Find where the given text appears and provide that cell's center as (X, Y) coordinate. 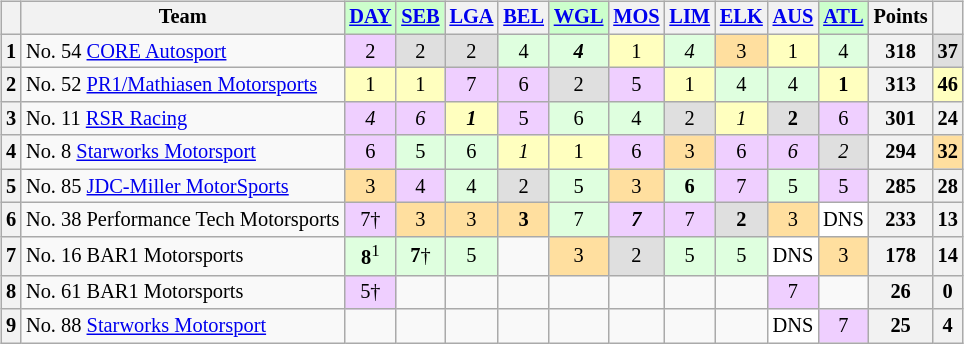
5† (370, 292)
46 (948, 85)
285 (901, 186)
LIM (689, 18)
9 (11, 326)
32 (948, 152)
Team (182, 18)
13 (948, 220)
178 (901, 256)
WGL (579, 18)
28 (948, 186)
301 (901, 119)
81 (370, 256)
No. 88 Starworks Motorsport (182, 326)
313 (901, 85)
AUS (793, 18)
No. 38 Performance Tech Motorsports (182, 220)
24 (948, 119)
No. 61 BAR1 Motorsports (182, 292)
14 (948, 256)
ELK (742, 18)
No. 16 BAR1 Motorsports (182, 256)
SEB (420, 18)
8 (11, 292)
26 (901, 292)
233 (901, 220)
Points (901, 18)
ATL (843, 18)
0 (948, 292)
DAY (370, 18)
LGA (472, 18)
25 (901, 326)
37 (948, 51)
294 (901, 152)
No. 8 Starworks Motorsport (182, 152)
No. 11 RSR Racing (182, 119)
BEL (523, 18)
No. 52 PR1/Mathiasen Motorsports (182, 85)
MOS (636, 18)
No. 54 CORE Autosport (182, 51)
No. 85 JDC-Miller MotorSports (182, 186)
318 (901, 51)
